Identify which cell holds the provided text, then report its (X, Y) central coordinate. 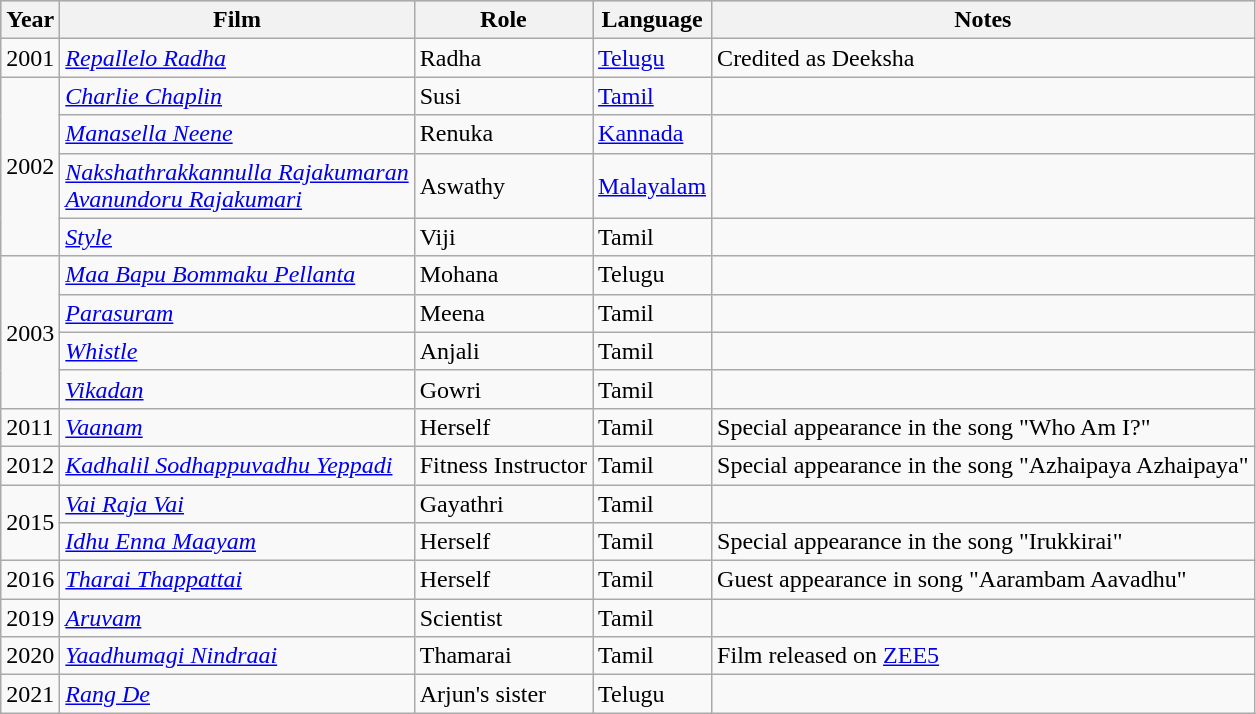
Malayalam (652, 186)
Radha (503, 58)
2001 (30, 58)
Film (237, 20)
2002 (30, 166)
Role (503, 20)
2019 (30, 618)
Notes (983, 20)
Charlie Chaplin (237, 96)
Yaadhumagi Nindraai (237, 656)
Nakshathrakkannulla RajakumaranAvanundoru Rajakumari (237, 186)
2012 (30, 465)
Tharai Thappattai (237, 580)
Arjun's sister (503, 694)
2015 (30, 522)
Renuka (503, 134)
Viji (503, 237)
2011 (30, 427)
Fitness Instructor (503, 465)
2021 (30, 694)
Kadhalil Sodhappuvadhu Yeppadi (237, 465)
Gowri (503, 389)
Repallelo Radha (237, 58)
Maa Bapu Bommaku Pellanta (237, 275)
Aruvam (237, 618)
Special appearance in the song "Azhaipaya Azhaipaya" (983, 465)
2020 (30, 656)
Rang De (237, 694)
Film released on ZEE5 (983, 656)
Vikadan (237, 389)
2016 (30, 580)
Special appearance in the song "Irukkirai" (983, 542)
Vai Raja Vai (237, 503)
Scientist (503, 618)
Credited as Deeksha (983, 58)
Anjali (503, 351)
Gayathri (503, 503)
2003 (30, 332)
Special appearance in the song "Who Am I?" (983, 427)
Thamarai (503, 656)
Style (237, 237)
Whistle (237, 351)
Manasella Neene (237, 134)
Idhu Enna Maayam (237, 542)
Meena (503, 313)
Vaanam (237, 427)
Parasuram (237, 313)
Susi (503, 96)
Language (652, 20)
Guest appearance in song "Aarambam Aavadhu" (983, 580)
Kannada (652, 134)
Year (30, 20)
Aswathy (503, 186)
Mohana (503, 275)
